From the cell containing the given text, extract its center point as (X, Y) coordinate. 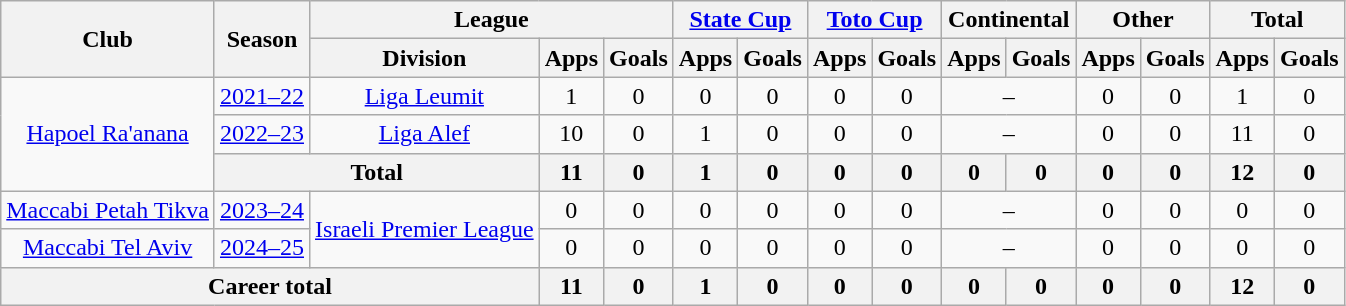
2021–22 (262, 96)
Liga Alef (425, 134)
Club (108, 39)
Maccabi Petah Tikva (108, 210)
2024–25 (262, 248)
Other (1143, 20)
Season (262, 39)
Maccabi Tel Aviv (108, 248)
Continental (1009, 20)
Toto Cup (874, 20)
10 (571, 134)
Hapoel Ra'anana (108, 134)
Israeli Premier League (425, 229)
Division (425, 58)
State Cup (740, 20)
Career total (270, 286)
Liga Leumit (425, 96)
2023–24 (262, 210)
League (492, 20)
2022–23 (262, 134)
